Locate the cell with the specified text and output its [x, y] center coordinate. 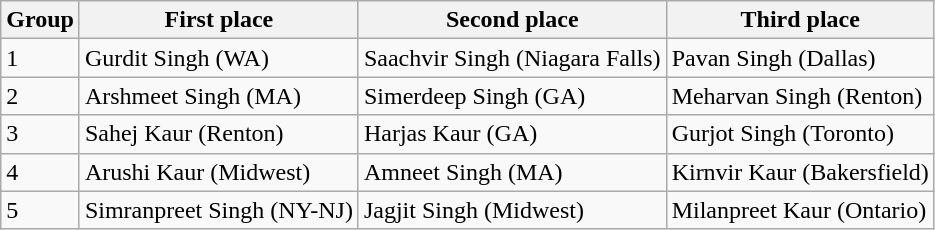
3 [40, 134]
2 [40, 96]
Simerdeep Singh (GA) [512, 96]
Simranpreet Singh (NY-NJ) [218, 210]
Group [40, 20]
Arshmeet Singh (MA) [218, 96]
Arushi Kaur (Midwest) [218, 172]
Jagjit Singh (Midwest) [512, 210]
Harjas Kaur (GA) [512, 134]
Gurdit Singh (WA) [218, 58]
Amneet Singh (MA) [512, 172]
Milanpreet Kaur (Ontario) [800, 210]
First place [218, 20]
Kirnvir Kaur (Bakersfield) [800, 172]
Meharvan Singh (Renton) [800, 96]
Third place [800, 20]
1 [40, 58]
Sahej Kaur (Renton) [218, 134]
Second place [512, 20]
Pavan Singh (Dallas) [800, 58]
5 [40, 210]
Gurjot Singh (Toronto) [800, 134]
Saachvir Singh (Niagara Falls) [512, 58]
4 [40, 172]
